From the cell containing the given text, extract its center point as (x, y) coordinate. 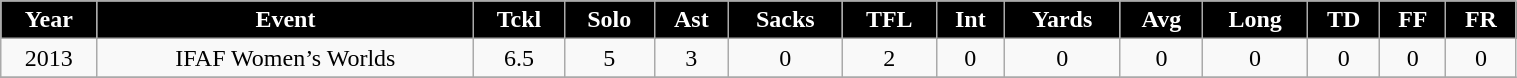
Year (49, 20)
FR (1481, 20)
Tckl (520, 20)
Avg (1161, 20)
Sacks (786, 20)
5 (609, 58)
Event (286, 20)
TD (1344, 20)
2013 (49, 58)
Ast (692, 20)
2 (889, 58)
Int (970, 20)
IFAF Women’s Worlds (286, 58)
Solo (609, 20)
TFL (889, 20)
3 (692, 58)
Long (1256, 20)
6.5 (520, 58)
Yards (1062, 20)
FF (1413, 20)
